Capture the cell that displays the provided text and extract its (x, y) central coordinate. 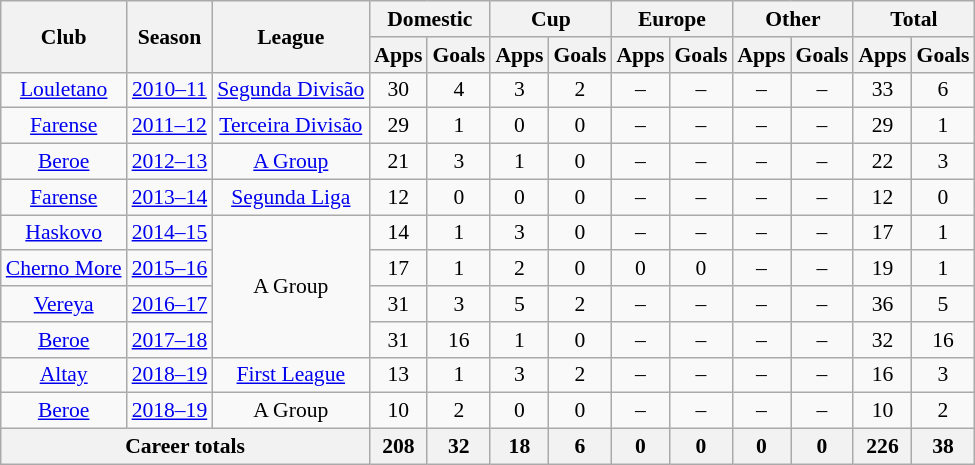
226 (882, 447)
Season (170, 36)
2017–18 (170, 340)
14 (398, 233)
Domestic (430, 19)
League (290, 36)
2012–13 (170, 162)
208 (398, 447)
22 (882, 162)
19 (882, 269)
First League (290, 375)
2013–14 (170, 197)
Segunda Liga (290, 197)
33 (882, 90)
Haskovo (64, 233)
36 (882, 304)
Other (792, 19)
38 (944, 447)
Europe (672, 19)
21 (398, 162)
Vereya (64, 304)
Total (914, 19)
4 (458, 90)
2016–17 (170, 304)
Louletano (64, 90)
18 (519, 447)
Cherno More (64, 269)
30 (398, 90)
2010–11 (170, 90)
Cup (550, 19)
2011–12 (170, 126)
2015–16 (170, 269)
Segunda Divisão (290, 90)
13 (398, 375)
Club (64, 36)
2014–15 (170, 233)
Altay (64, 375)
Career totals (186, 447)
Terceira Divisão (290, 126)
